Determine the (X, Y) coordinate at the center of the cell enclosing the given text.  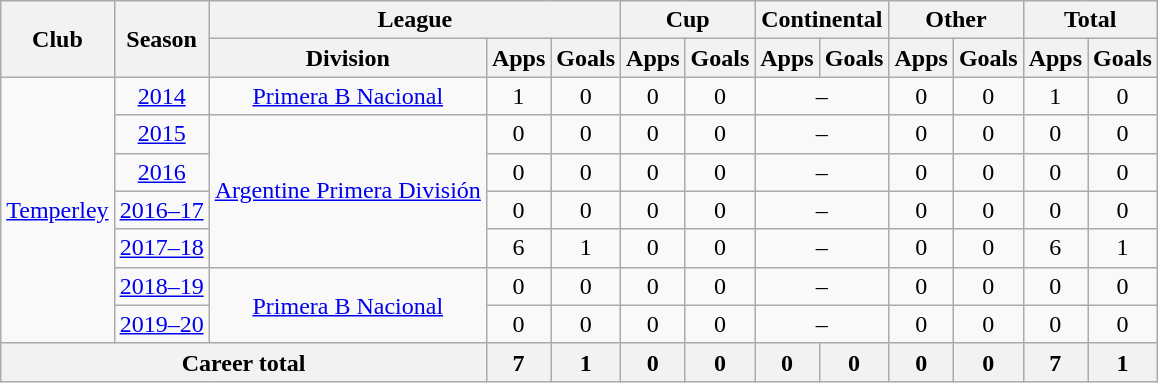
2018–19 (162, 286)
Career total (244, 362)
Argentine Primera División (348, 191)
Continental (822, 20)
2016 (162, 172)
Division (348, 58)
Other (956, 20)
2019–20 (162, 324)
Club (58, 39)
Total (1090, 20)
2014 (162, 96)
Temperley (58, 210)
2016–17 (162, 210)
2015 (162, 134)
Cup (688, 20)
League (414, 20)
2017–18 (162, 248)
Season (162, 39)
